Output the [X, Y] coordinate of the center of the cell containing the given text.  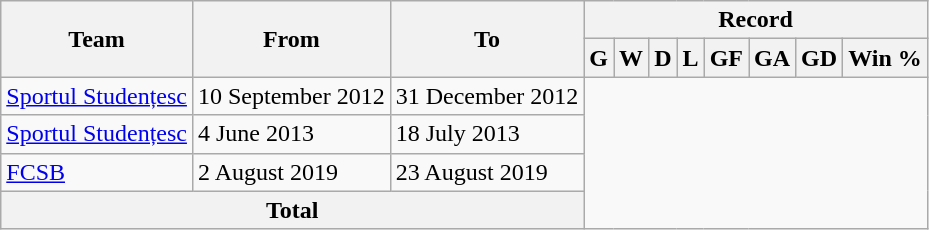
Total [292, 210]
31 December 2012 [487, 96]
W [632, 58]
2 August 2019 [291, 172]
G [599, 58]
23 August 2019 [487, 172]
GA [772, 58]
10 September 2012 [291, 96]
18 July 2013 [487, 134]
D [663, 58]
L [690, 58]
FCSB [97, 172]
Win % [886, 58]
To [487, 39]
4 June 2013 [291, 134]
GD [820, 58]
From [291, 39]
GF [726, 58]
Record [756, 20]
Team [97, 39]
